Return (X, Y) of the center of cell containing provided text 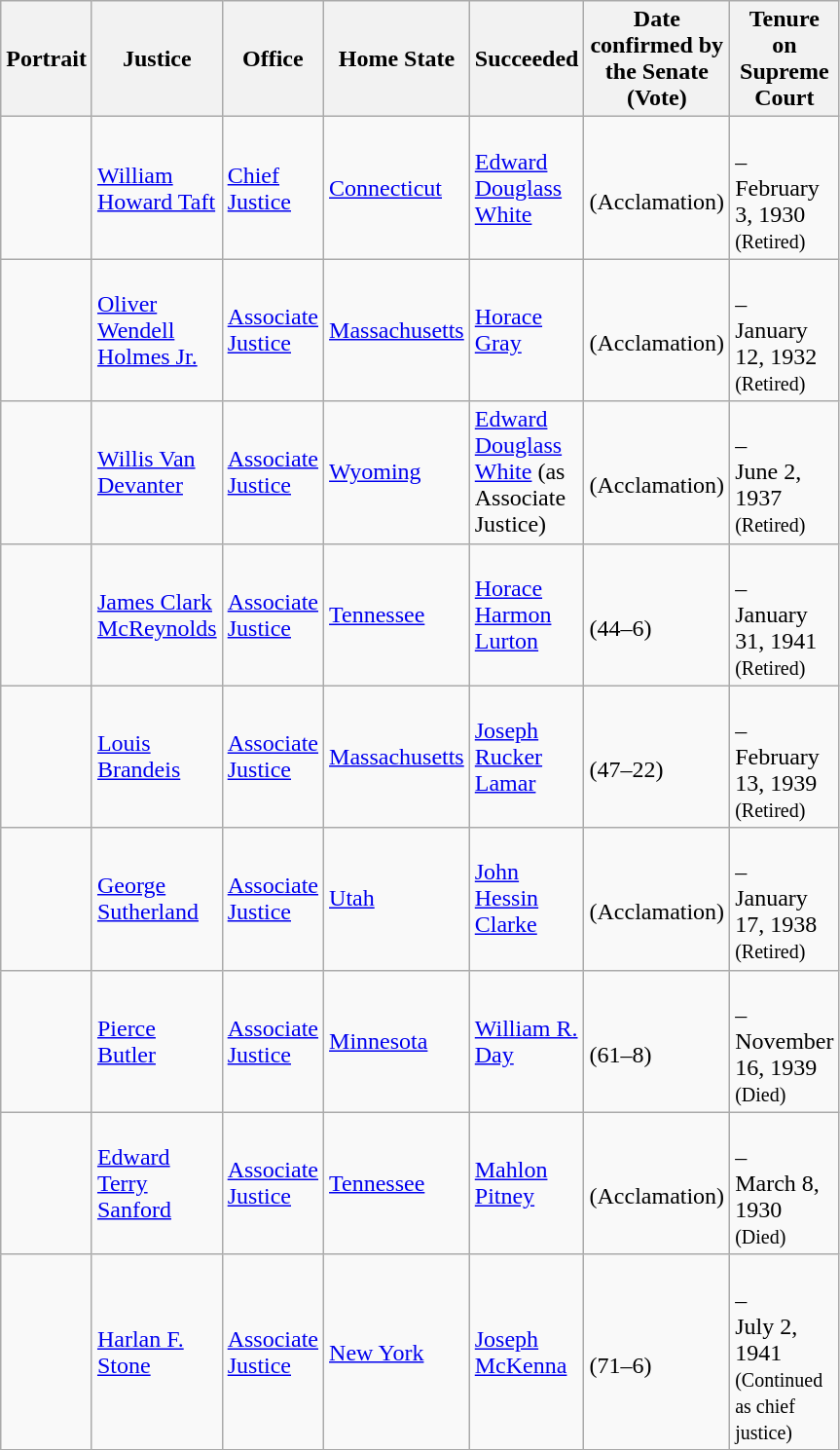
Wyoming (397, 472)
New York (397, 1352)
(44–6) (657, 614)
Joseph Rucker Lamar (527, 757)
Pierce Butler (157, 1041)
Edward Douglass White (as Associate Justice) (527, 472)
(47–22) (657, 757)
Edward Douglass White (527, 188)
Louis Brandeis (157, 757)
–March 8, 1930(Died) (785, 1183)
Portrait (47, 58)
Edward Terry Sanford (157, 1183)
Horace Gray (527, 330)
Justice (157, 58)
James Clark McReynolds (157, 614)
George Sutherland (157, 899)
–January 17, 1938(Retired) (785, 899)
William R. Day (527, 1041)
Utah (397, 899)
–November 16, 1939(Died) (785, 1041)
(71–6) (657, 1352)
Succeeded (527, 58)
Willis Van Devanter (157, 472)
–January 31, 1941(Retired) (785, 614)
Date confirmed by the Senate(Vote) (657, 58)
Tenure on Supreme Court (785, 58)
–January 12, 1932(Retired) (785, 330)
John Hessin Clarke (527, 899)
Home State (397, 58)
Chief Justice (273, 188)
William Howard Taft (157, 188)
Mahlon Pitney (527, 1183)
Oliver Wendell Holmes Jr. (157, 330)
Connecticut (397, 188)
–June 2, 1937(Retired) (785, 472)
–July 2, 1941(Continued as chief justice) (785, 1352)
Joseph McKenna (527, 1352)
(61–8) (657, 1041)
Minnesota (397, 1041)
Office (273, 58)
Horace Harmon Lurton (527, 614)
Harlan F. Stone (157, 1352)
–February 13, 1939(Retired) (785, 757)
–February 3, 1930(Retired) (785, 188)
